Provide the [x, y] coordinate of the cell's center where the given text is located.  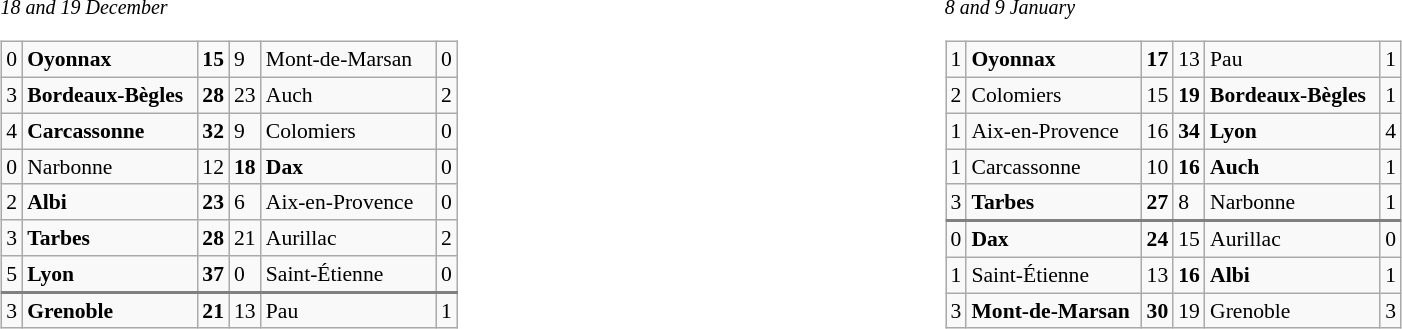
17 [1158, 60]
18 [245, 167]
37 [213, 274]
30 [1158, 311]
8 [1189, 202]
6 [245, 202]
10 [1158, 167]
34 [1189, 131]
32 [213, 131]
12 [213, 167]
24 [1158, 239]
27 [1158, 202]
5 [12, 274]
